From the cell containing the given text, extract its center point as (X, Y) coordinate. 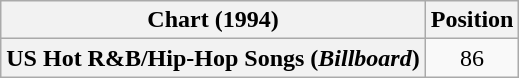
86 (472, 58)
Position (472, 20)
Chart (1994) (213, 20)
US Hot R&B/Hip-Hop Songs (Billboard) (213, 58)
